Identify which cell holds the provided text, then report its (X, Y) central coordinate. 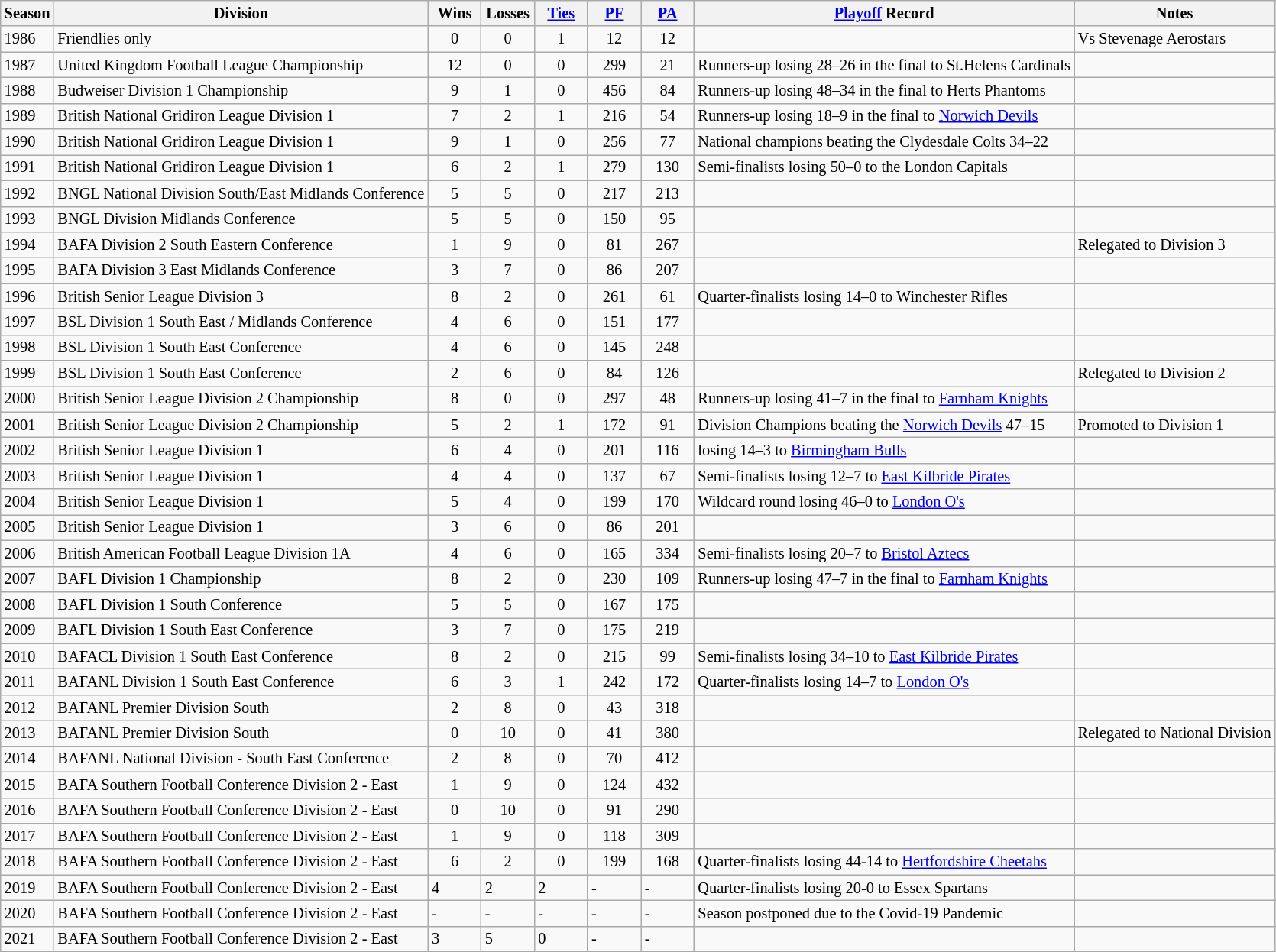
BAFANL National Division - South East Conference (241, 759)
412 (668, 759)
British Senior League Division 3 (241, 296)
Losses (508, 13)
Division Champions beating the Norwich Devils 47–15 (883, 425)
216 (614, 116)
109 (668, 579)
116 (668, 450)
United Kingdom Football League Championship (241, 65)
2007 (28, 579)
137 (614, 476)
2002 (28, 450)
National champions beating the Clydesdale Colts 34–22 (883, 142)
151 (614, 322)
21 (668, 65)
299 (614, 65)
BAFANL Division 1 South East Conference (241, 682)
219 (668, 630)
380 (668, 733)
2013 (28, 733)
334 (668, 553)
318 (668, 708)
Wildcard round losing 46–0 to London O's (883, 502)
BAFA Division 2 South Eastern Conference (241, 244)
145 (614, 348)
Ties (562, 13)
99 (668, 656)
Notes (1175, 13)
2003 (28, 476)
Vs Stevenage Aerostars (1175, 39)
2000 (28, 399)
168 (668, 862)
170 (668, 502)
215 (614, 656)
Promoted to Division 1 (1175, 425)
Season (28, 13)
PF (614, 13)
2017 (28, 836)
1998 (28, 348)
Runners-up losing 48–34 in the final to Herts Phantoms (883, 90)
1994 (28, 244)
Quarter-finalists losing 20-0 to Essex Spartans (883, 888)
261 (614, 296)
2010 (28, 656)
267 (668, 244)
456 (614, 90)
BSL Division 1 South East / Midlands Conference (241, 322)
Budweiser Division 1 Championship (241, 90)
118 (614, 836)
2014 (28, 759)
167 (614, 604)
150 (614, 219)
2008 (28, 604)
2001 (28, 425)
242 (614, 682)
Season postponed due to the Covid-19 Pandemic (883, 913)
67 (668, 476)
BAFACL Division 1 South East Conference (241, 656)
1996 (28, 296)
2009 (28, 630)
BAFL Division 1 Championship (241, 579)
Runners-up losing 28–26 in the final to St.Helens Cardinals (883, 65)
2019 (28, 888)
279 (614, 167)
1995 (28, 270)
Runners-up losing 41–7 in the final to Farnham Knights (883, 399)
Quarter-finalists losing 14–7 to London O's (883, 682)
BNGL National Division South/East Midlands Conference (241, 193)
Relegated to National Division (1175, 733)
309 (668, 836)
2018 (28, 862)
1988 (28, 90)
British American Football League Division 1A (241, 553)
Quarter-finalists losing 44-14 to Hertfordshire Cheetahs (883, 862)
70 (614, 759)
losing 14–3 to Birmingham Bulls (883, 450)
230 (614, 579)
2005 (28, 527)
207 (668, 270)
BAFL Division 1 South Conference (241, 604)
2020 (28, 913)
43 (614, 708)
1991 (28, 167)
2015 (28, 785)
1990 (28, 142)
Relegated to Division 2 (1175, 374)
Quarter-finalists losing 14–0 to Winchester Rifles (883, 296)
2011 (28, 682)
Semi-finalists losing 20–7 to Bristol Aztecs (883, 553)
290 (668, 811)
Runners-up losing 47–7 in the final to Farnham Knights (883, 579)
Semi-finalists losing 34–10 to East Kilbride Pirates (883, 656)
Friendlies only (241, 39)
2016 (28, 811)
1992 (28, 193)
PA (668, 13)
41 (614, 733)
1993 (28, 219)
77 (668, 142)
2006 (28, 553)
1987 (28, 65)
Division (241, 13)
Semi-finalists losing 12–7 to East Kilbride Pirates (883, 476)
2004 (28, 502)
Wins (455, 13)
81 (614, 244)
Runners-up losing 18–9 in the final to Norwich Devils (883, 116)
54 (668, 116)
177 (668, 322)
130 (668, 167)
248 (668, 348)
1999 (28, 374)
1986 (28, 39)
165 (614, 553)
BAFL Division 1 South East Conference (241, 630)
217 (614, 193)
1997 (28, 322)
48 (668, 399)
Relegated to Division 3 (1175, 244)
2012 (28, 708)
Playoff Record (883, 13)
1989 (28, 116)
126 (668, 374)
297 (614, 399)
95 (668, 219)
BAFA Division 3 East Midlands Conference (241, 270)
Semi-finalists losing 50–0 to the London Capitals (883, 167)
432 (668, 785)
256 (614, 142)
124 (614, 785)
61 (668, 296)
BNGL Division Midlands Conference (241, 219)
213 (668, 193)
2021 (28, 939)
